Pinpoint the cell where the given text exists, returning its (x, y) midpoint coordinate. 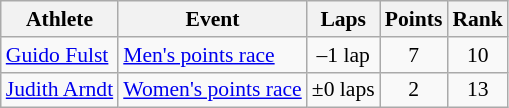
–1 lap (344, 55)
Men's points race (212, 55)
Guido Fulst (60, 55)
10 (478, 55)
Judith Arndt (60, 90)
±0 laps (344, 90)
Women's points race (212, 90)
7 (414, 55)
Athlete (60, 19)
13 (478, 90)
2 (414, 90)
Rank (478, 19)
Points (414, 19)
Event (212, 19)
Laps (344, 19)
